Search for the cell housing the specified text and yield its (X, Y) center coordinate. 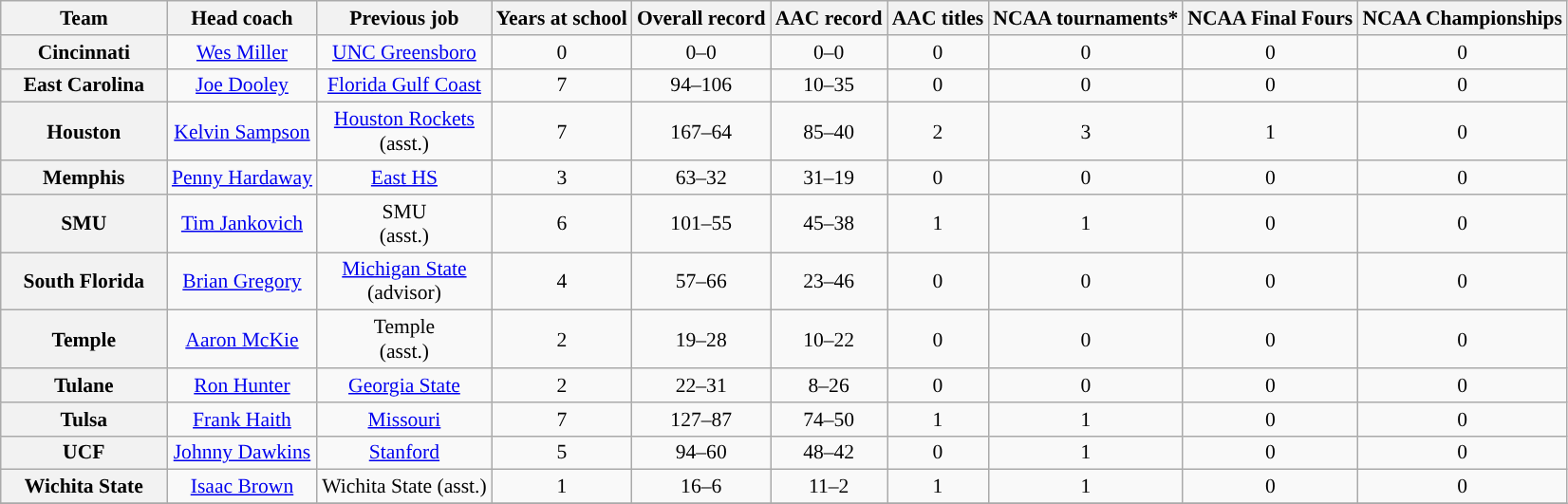
Frank Haith (242, 420)
6 (562, 224)
Previous job (404, 18)
Kelvin Sampson (242, 131)
East Carolina (84, 85)
SMU (84, 224)
4 (562, 281)
SMU(asst.) (404, 224)
16–6 (701, 487)
Florida Gulf Coast (404, 85)
East HS (404, 177)
Penny Hardaway (242, 177)
NCAA Final Fours (1270, 18)
Cincinnati (84, 52)
Brian Gregory (242, 281)
South Florida (84, 281)
57–66 (701, 281)
Georgia State (404, 385)
Years at school (562, 18)
Joe Dooley (242, 85)
10–22 (830, 340)
Memphis (84, 177)
Missouri (404, 420)
127–87 (701, 420)
Ron Hunter (242, 385)
10–35 (830, 85)
Temple (84, 340)
74–50 (830, 420)
22–31 (701, 385)
Houston Rockets(asst.) (404, 131)
5 (562, 453)
NCAA Championships (1462, 18)
11–2 (830, 487)
101–55 (701, 224)
NCAA tournaments* (1086, 18)
AAC titles (938, 18)
Wes Miller (242, 52)
Wichita State (84, 487)
48–42 (830, 453)
Stanford (404, 453)
Johnny Dawkins (242, 453)
23–46 (830, 281)
19–28 (701, 340)
Wichita State (asst.) (404, 487)
31–19 (830, 177)
94–60 (701, 453)
Head coach (242, 18)
AAC record (830, 18)
167–64 (701, 131)
8–26 (830, 385)
UNC Greensboro (404, 52)
Temple(asst.) (404, 340)
UCF (84, 453)
94–106 (701, 85)
Team (84, 18)
45–38 (830, 224)
63–32 (701, 177)
Tim Jankovich (242, 224)
Michigan State(advisor) (404, 281)
Overall record (701, 18)
85–40 (830, 131)
Aaron McKie (242, 340)
Houston (84, 131)
Tulsa (84, 420)
Isaac Brown (242, 487)
Tulane (84, 385)
